Detect which cell encompasses the target text, then output its (x, y) center coordinate. 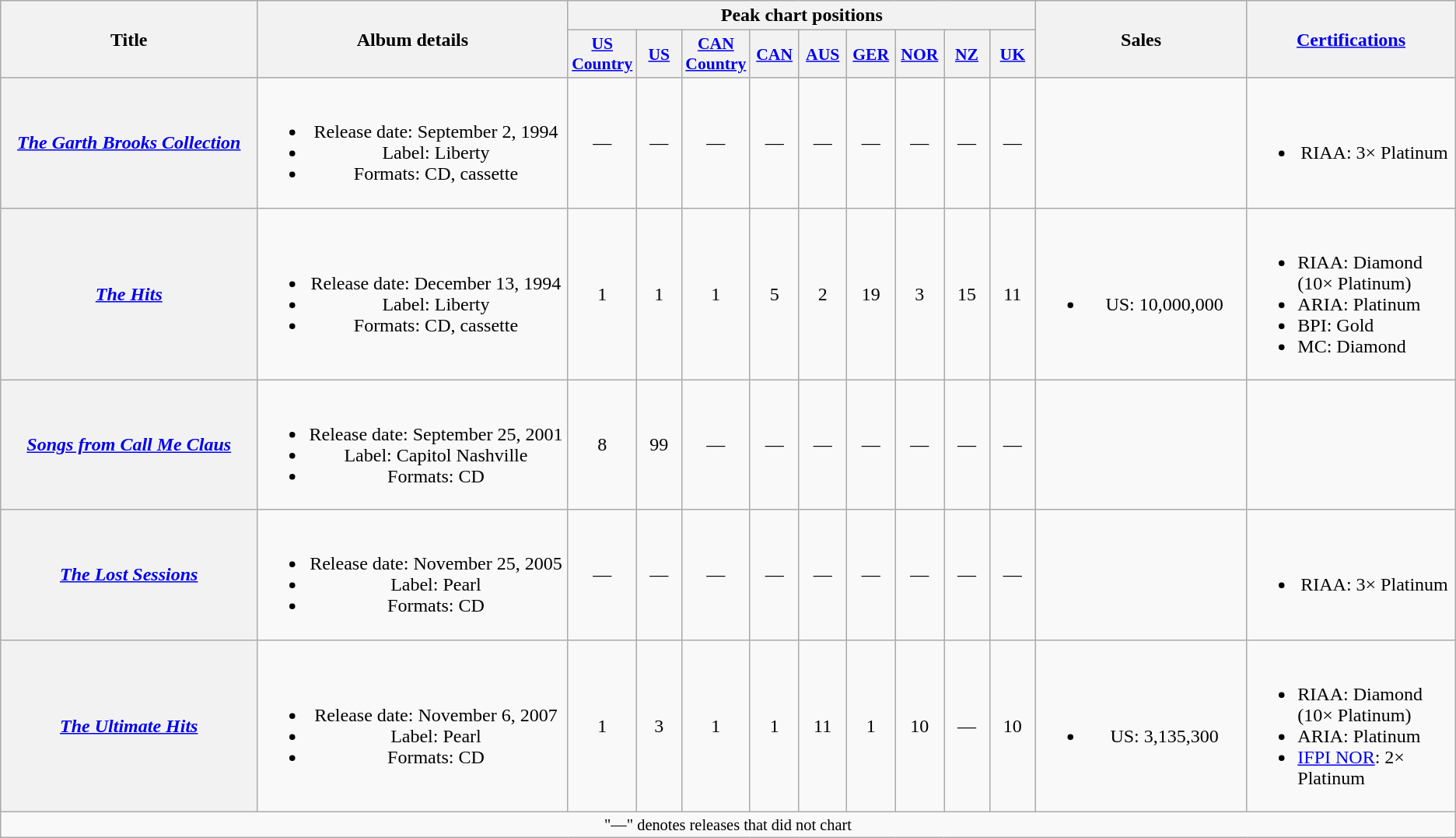
Certifications (1351, 39)
The Lost Sessions (129, 574)
5 (774, 294)
8 (602, 445)
The Ultimate Hits (129, 725)
US: 3,135,300 (1140, 725)
The Garth Brooks Collection (129, 143)
19 (870, 294)
15 (968, 294)
2 (823, 294)
Peak chart positions (801, 16)
US: 10,000,000 (1140, 294)
Songs from Call Me Claus (129, 445)
Release date: September 25, 2001Label: Capitol NashvilleFormats: CD (412, 445)
NOR (919, 54)
AUS (823, 54)
99 (659, 445)
"—" denotes releases that did not chart (728, 825)
Album details (412, 39)
US Country (602, 54)
RIAA: Diamond (10× Platinum)ARIA: PlatinumIFPI NOR: 2× Platinum (1351, 725)
RIAA: Diamond (10× Platinum)ARIA: PlatinumBPI: GoldMC: Diamond (1351, 294)
Release date: November 6, 2007Label: PearlFormats: CD (412, 725)
GER (870, 54)
Title (129, 39)
Release date: November 25, 2005Label: PearlFormats: CD (412, 574)
The Hits (129, 294)
Release date: September 2, 1994Label: LibertyFormats: CD, cassette (412, 143)
UK (1013, 54)
CAN (774, 54)
US (659, 54)
Release date: December 13, 1994Label: LibertyFormats: CD, cassette (412, 294)
CAN Country (716, 54)
Sales (1140, 39)
NZ (968, 54)
